Output the (x, y) coordinate of the center of the cell containing the given text.  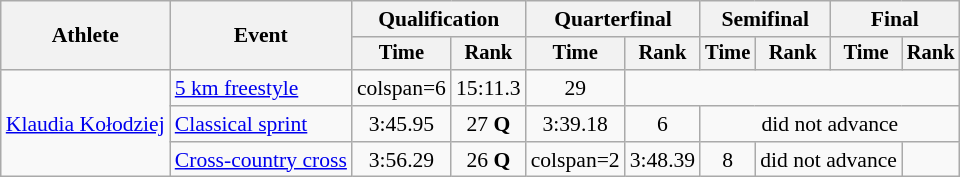
Klaudia Kołodziej (86, 124)
3:45.95 (402, 124)
Classical sprint (261, 124)
29 (576, 88)
Semifinal (765, 19)
27 Q (488, 124)
6 (662, 124)
Event (261, 36)
15:11.3 (488, 88)
Final (894, 19)
5 km freestyle (261, 88)
Athlete (86, 36)
3:39.18 (576, 124)
Qualification (439, 19)
Quarterfinal (614, 19)
colspan=6 (402, 88)
did not advance (830, 124)
